Pinpoint the cell where the given text exists, returning its [x, y] midpoint coordinate. 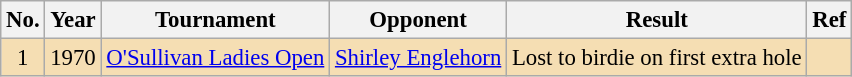
Ref [830, 20]
Lost to birdie on first extra hole [657, 58]
Shirley Englehorn [418, 58]
1970 [73, 58]
O'Sullivan Ladies Open [216, 58]
Year [73, 20]
No. [23, 20]
1 [23, 58]
Opponent [418, 20]
Result [657, 20]
Tournament [216, 20]
